Search for the cell housing the specified text and yield its [X, Y] center coordinate. 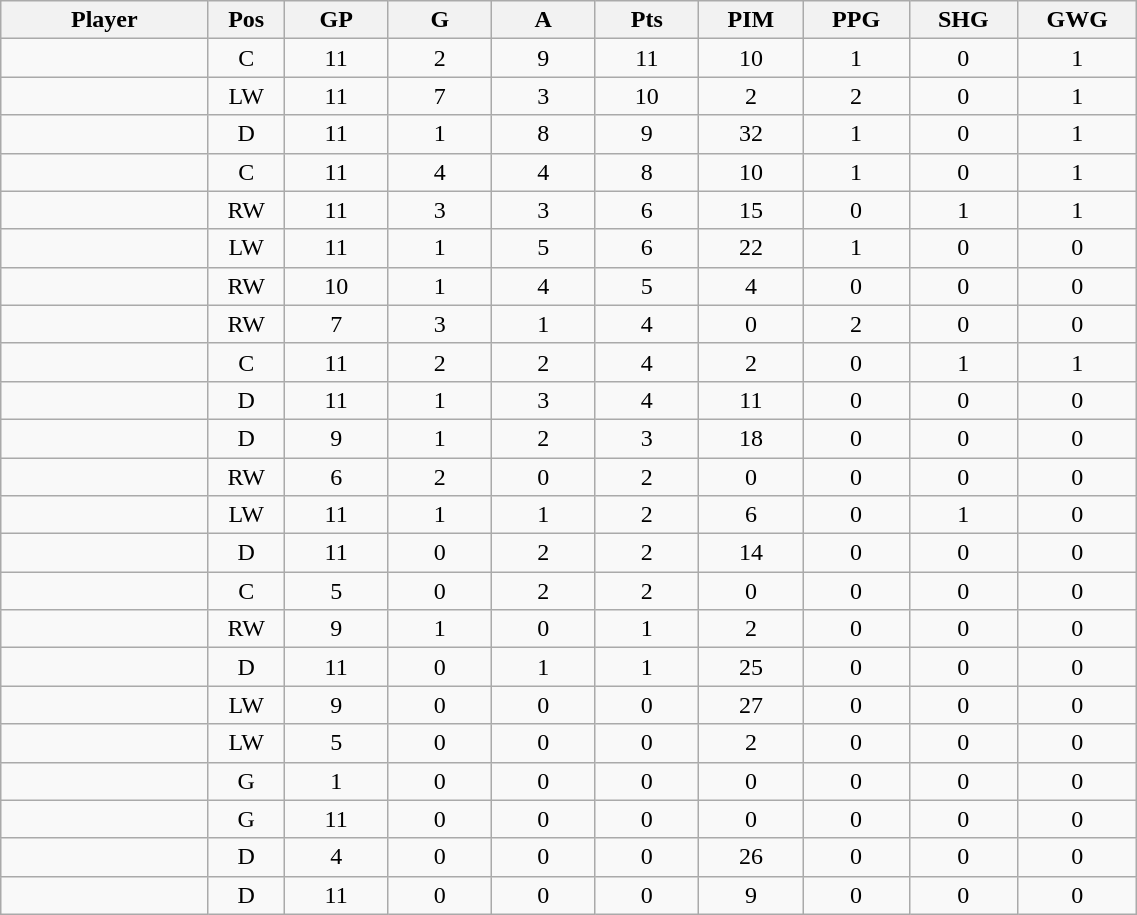
Pos [246, 20]
A [544, 20]
14 [752, 553]
PPG [856, 20]
26 [752, 857]
25 [752, 667]
18 [752, 438]
GP [336, 20]
Player [104, 20]
15 [752, 210]
27 [752, 705]
GWG [1078, 20]
SHG [964, 20]
Pts [647, 20]
PIM [752, 20]
22 [752, 248]
32 [752, 134]
